Scan for the cell matching the given text and deliver its [x, y] coordinate at center. 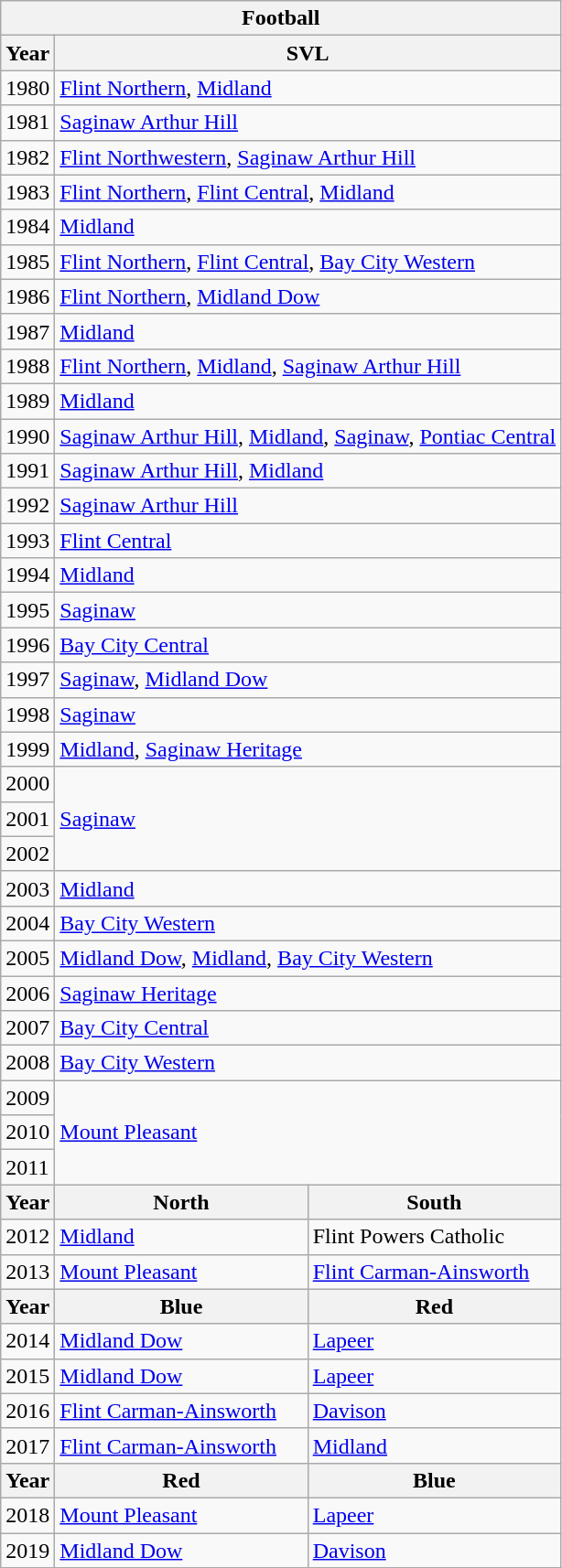
Saginaw Arthur Hill, Midland, Saginaw, Pontiac Central [308, 436]
1995 [27, 610]
1982 [27, 157]
2019 [27, 1551]
Midland Dow, Midland, Bay City Western [308, 958]
2000 [27, 784]
SVL [308, 53]
Saginaw, Midland Dow [308, 680]
Saginaw Heritage [308, 993]
2011 [27, 1167]
1991 [27, 471]
1992 [27, 506]
1990 [27, 436]
Flint Northern, Flint Central, Midland [308, 192]
Flint Northern, Midland Dow [308, 296]
1987 [27, 331]
2018 [27, 1515]
2002 [27, 854]
Flint Northern, Midland, Saginaw Arthur Hill [308, 366]
2010 [27, 1133]
2007 [27, 1028]
2013 [27, 1272]
1981 [27, 123]
North [181, 1202]
2016 [27, 1411]
1984 [27, 227]
1983 [27, 192]
1994 [27, 575]
1985 [27, 262]
Flint Northwestern, Saginaw Arthur Hill [308, 157]
1996 [27, 645]
1989 [27, 401]
Football [281, 18]
2012 [27, 1237]
1993 [27, 541]
1997 [27, 680]
South [434, 1202]
2014 [27, 1341]
2001 [27, 819]
Flint Powers Catholic [434, 1237]
2005 [27, 958]
1980 [27, 88]
Saginaw Arthur Hill, Midland [308, 471]
Flint Northern, Midland [308, 88]
2017 [27, 1445]
1988 [27, 366]
2009 [27, 1098]
1999 [27, 749]
2003 [27, 888]
2006 [27, 993]
1986 [27, 296]
2015 [27, 1376]
Flint Central [308, 541]
Flint Northern, Flint Central, Bay City Western [308, 262]
2008 [27, 1063]
2004 [27, 923]
Midland, Saginaw Heritage [308, 749]
1998 [27, 714]
